Find where the given text appears and provide that cell's center as [x, y] coordinate. 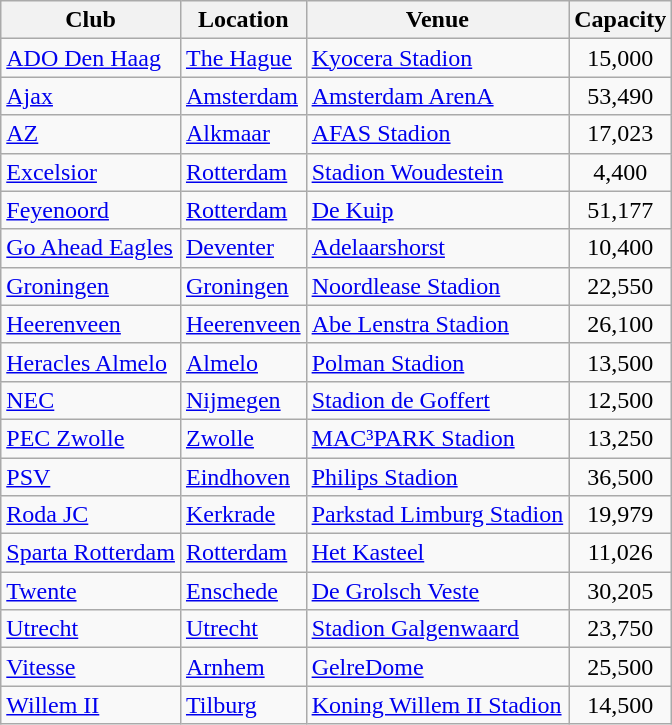
De Kuip [438, 210]
53,490 [620, 96]
Amsterdam ArenA [438, 96]
Club [91, 20]
Venue [438, 20]
13,500 [620, 362]
25,500 [620, 667]
Excelsior [91, 172]
Stadion de Goffert [438, 400]
14,500 [620, 705]
Location [243, 20]
Sparta Rotterdam [91, 553]
GelreDome [438, 667]
11,026 [620, 553]
Arnhem [243, 667]
Twente [91, 591]
36,500 [620, 477]
Noordlease Stadion [438, 286]
26,100 [620, 324]
Polman Stadion [438, 362]
Amsterdam [243, 96]
Feyenoord [91, 210]
Stadion Woudestein [438, 172]
The Hague [243, 58]
13,250 [620, 438]
ADO Den Haag [91, 58]
Het Kasteel [438, 553]
PSV [91, 477]
Tilburg [243, 705]
Kerkrade [243, 515]
Alkmaar [243, 134]
Abe Lenstra Stadion [438, 324]
12,500 [620, 400]
Parkstad Limburg Stadion [438, 515]
23,750 [620, 629]
Go Ahead Eagles [91, 248]
Philips Stadion [438, 477]
Eindhoven [243, 477]
19,979 [620, 515]
Capacity [620, 20]
Enschede [243, 591]
22,550 [620, 286]
PEC Zwolle [91, 438]
15,000 [620, 58]
Nijmegen [243, 400]
Kyocera Stadion [438, 58]
17,023 [620, 134]
NEC [91, 400]
Ajax [91, 96]
Willem II [91, 705]
AFAS Stadion [438, 134]
Roda JC [91, 515]
4,400 [620, 172]
Zwolle [243, 438]
De Grolsch Veste [438, 591]
Stadion Galgenwaard [438, 629]
Almelo [243, 362]
Adelaarshorst [438, 248]
10,400 [620, 248]
Heracles Almelo [91, 362]
Koning Willem II Stadion [438, 705]
51,177 [620, 210]
MAC³PARK Stadion [438, 438]
30,205 [620, 591]
Vitesse [91, 667]
Deventer [243, 248]
AZ [91, 134]
